Capture the cell that displays the provided text and extract its (X, Y) central coordinate. 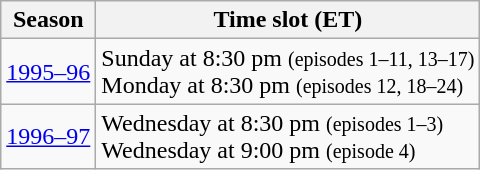
Time slot (ET) (288, 20)
Sunday at 8:30 pm (episodes 1–11, 13–17)Monday at 8:30 pm (episodes 12, 18–24) (288, 72)
Wednesday at 8:30 pm (episodes 1–3)Wednesday at 9:00 pm (episode 4) (288, 136)
1995–96 (48, 72)
Season (48, 20)
1996–97 (48, 136)
